Return (x, y) of the center of cell containing provided text 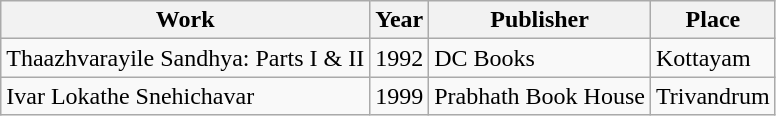
DC Books (540, 58)
Place (712, 20)
1992 (400, 58)
Publisher (540, 20)
1999 (400, 96)
Trivandrum (712, 96)
Thaazhvarayile Sandhya: Parts I & II (186, 58)
Kottayam (712, 58)
Ivar Lokathe Snehichavar (186, 96)
Work (186, 20)
Prabhath Book House (540, 96)
Year (400, 20)
